Detect which cell encompasses the target text, then output its [x, y] center coordinate. 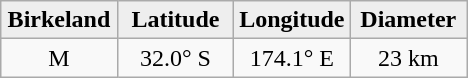
Longitude [292, 20]
23 km [408, 58]
Latitude [175, 20]
174.1° E [292, 58]
Birkeland [59, 20]
Diameter [408, 20]
M [59, 58]
32.0° S [175, 58]
